Detect which cell encompasses the target text, then output its (x, y) center coordinate. 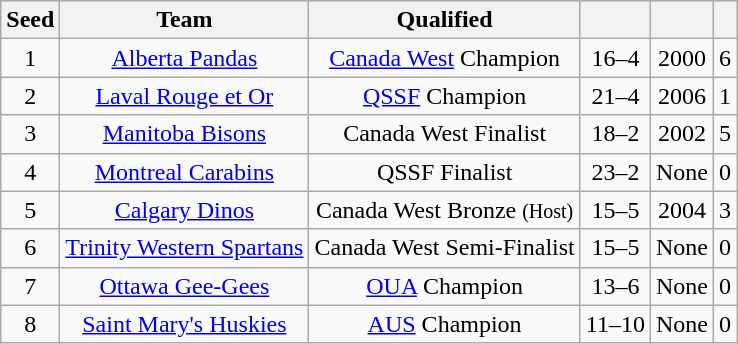
Team (184, 20)
23–2 (615, 172)
21–4 (615, 96)
18–2 (615, 134)
Manitoba Bisons (184, 134)
Qualified (444, 20)
2002 (682, 134)
AUS Champion (444, 324)
2006 (682, 96)
Canada West Champion (444, 58)
8 (30, 324)
Seed (30, 20)
Laval Rouge et Or (184, 96)
Montreal Carabins (184, 172)
QSSF Finalist (444, 172)
11–10 (615, 324)
Ottawa Gee-Gees (184, 286)
13–6 (615, 286)
Calgary Dinos (184, 210)
2000 (682, 58)
16–4 (615, 58)
Canada West Semi-Finalist (444, 248)
Canada West Bronze (Host) (444, 210)
7 (30, 286)
OUA Champion (444, 286)
Trinity Western Spartans (184, 248)
2004 (682, 210)
Alberta Pandas (184, 58)
Canada West Finalist (444, 134)
4 (30, 172)
2 (30, 96)
QSSF Champion (444, 96)
Saint Mary's Huskies (184, 324)
